Scan for the cell matching the given text and deliver its [X, Y] coordinate at center. 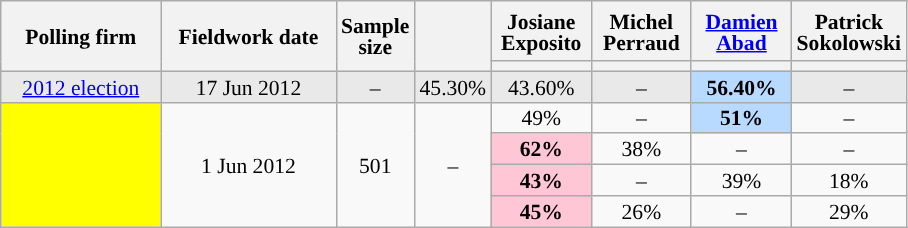
501 [375, 164]
62% [541, 150]
43.60% [541, 86]
38% [641, 150]
39% [741, 180]
56.40% [741, 86]
49% [541, 118]
Josiane Exposito [541, 31]
Patrick Sokolowski [850, 31]
45.30% [452, 86]
17 Jun 2012 [248, 86]
Michel Perraud [641, 31]
Fieldwork date [248, 36]
Samplesize [375, 36]
18% [850, 180]
43% [541, 180]
1 Jun 2012 [248, 164]
29% [850, 212]
Polling firm [81, 36]
26% [641, 212]
51% [741, 118]
Damien Abad [741, 31]
2012 election [81, 86]
45% [541, 212]
